Detect which cell encompasses the target text, then output its (x, y) center coordinate. 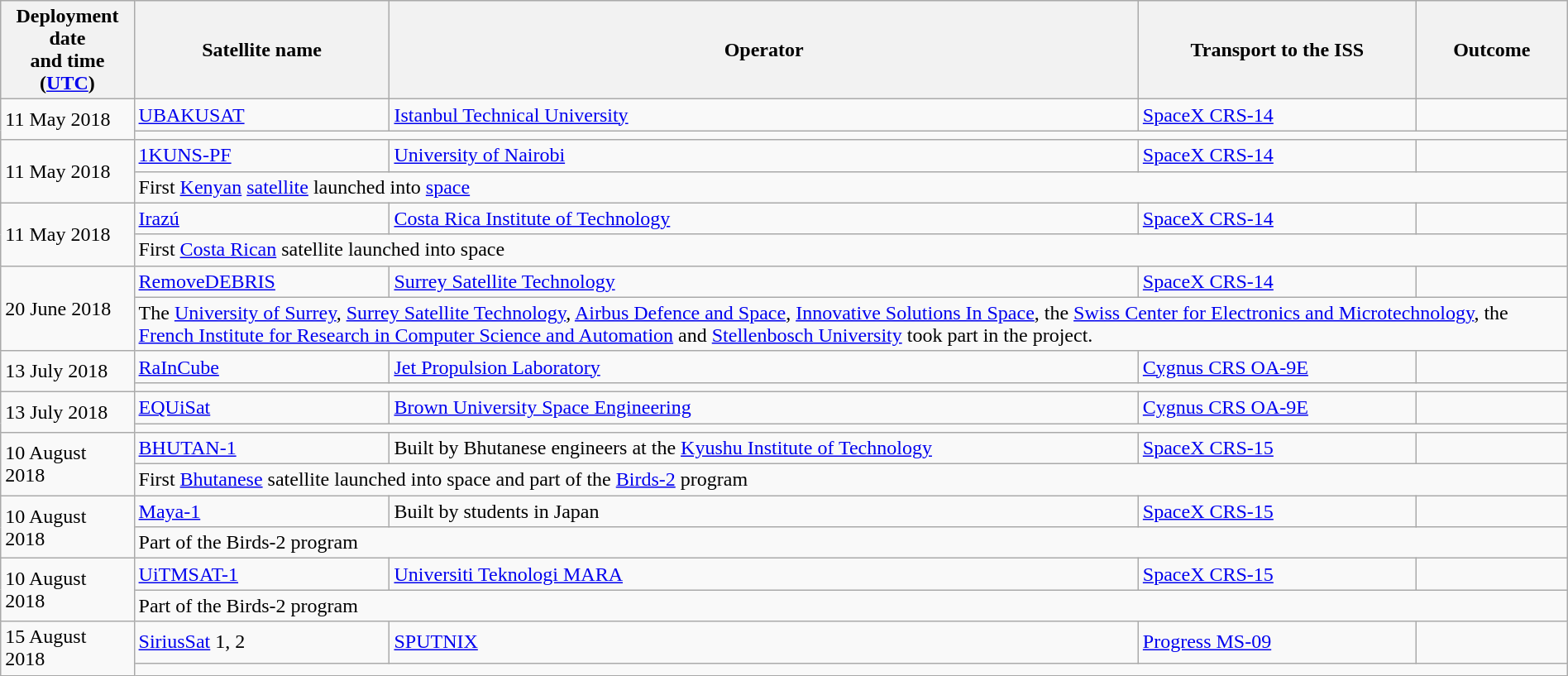
Irazú (261, 218)
Universiti Teknologi MARA (764, 574)
Istanbul Technical University (764, 115)
1KUNS-PF (261, 156)
Transport to the ISS (1277, 50)
RemoveDEBRIS (261, 281)
15 August 2018 (68, 649)
First Costa Rican satellite launched into space (850, 250)
Built by Bhutanese engineers at the Kyushu Institute of Technology (764, 448)
Outcome (1492, 50)
Operator (764, 50)
Brown University Space Engineering (764, 407)
First Kenyan satellite launched into space (850, 187)
EQUiSat (261, 407)
20 June 2018 (68, 308)
Built by students in Japan (764, 511)
Progress MS-09 (1277, 642)
University of Nairobi (764, 156)
First Bhutanese satellite launched into space and part of the Birds-2 program (850, 480)
Costa Rica Institute of Technology (764, 218)
RaInCube (261, 367)
Deployment dateand time (UTC) (68, 50)
Jet Propulsion Laboratory (764, 367)
SiriusSat 1, 2 (261, 642)
UBAKUSAT (261, 115)
Satellite name (261, 50)
SPUTNIX (764, 642)
BHUTAN-1 (261, 448)
Maya-1 (261, 511)
UiTMSAT-1 (261, 574)
Surrey Satellite Technology (764, 281)
